Determine the (x, y) coordinate at the center of the cell enclosing the given text.  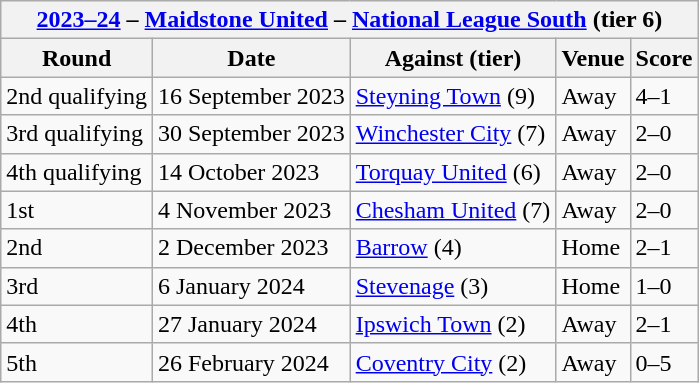
Against (tier) (453, 58)
16 September 2023 (251, 96)
4–1 (664, 96)
1–0 (664, 286)
Round (77, 58)
Chesham United (7) (453, 210)
Coventry City (2) (453, 362)
1st (77, 210)
27 January 2024 (251, 324)
Venue (593, 58)
4th (77, 324)
4 November 2023 (251, 210)
3rd (77, 286)
Winchester City (7) (453, 134)
Torquay United (6) (453, 172)
5th (77, 362)
Ipswich Town (2) (453, 324)
Stevenage (3) (453, 286)
3rd qualifying (77, 134)
Score (664, 58)
4th qualifying (77, 172)
2023–24 – Maidstone United – National League South (tier 6) (350, 20)
0–5 (664, 362)
Date (251, 58)
14 October 2023 (251, 172)
26 February 2024 (251, 362)
Barrow (4) (453, 248)
2nd qualifying (77, 96)
2nd (77, 248)
2 December 2023 (251, 248)
30 September 2023 (251, 134)
6 January 2024 (251, 286)
Steyning Town (9) (453, 96)
